Capture the cell that displays the provided text and extract its [X, Y] central coordinate. 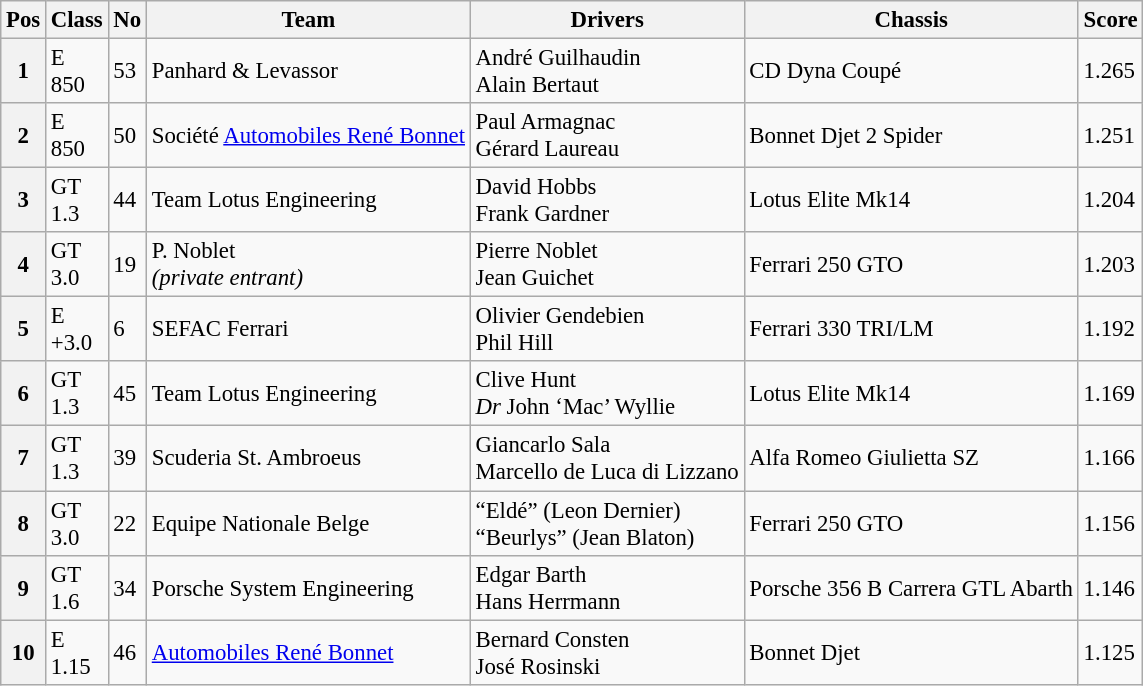
CD Dyna Coupé [911, 72]
1.203 [1110, 264]
Equipe Nationale Belge [308, 524]
2 [24, 136]
Panhard & Levassor [308, 72]
SEFAC Ferrari [308, 330]
9 [24, 588]
19 [127, 264]
45 [127, 394]
Giancarlo Sala Marcello de Luca di Lizzano [607, 458]
Drivers [607, 20]
8 [24, 524]
Team [308, 20]
53 [127, 72]
Porsche System Engineering [308, 588]
1 [24, 72]
Automobiles René Bonnet [308, 652]
Porsche 356 B Carrera GTL Abarth [911, 588]
Edgar Barth Hans Herrmann [607, 588]
Alfa Romeo Giulietta SZ [911, 458]
Bonnet Djet [911, 652]
7 [24, 458]
3 [24, 200]
Société Automobiles René Bonnet [308, 136]
1.204 [1110, 200]
“Eldé” (Leon Dernier) “Beurlys” (Jean Blaton) [607, 524]
22 [127, 524]
Bernard Consten José Rosinski [607, 652]
50 [127, 136]
5 [24, 330]
1.169 [1110, 394]
1.192 [1110, 330]
Pierre Noblet Jean Guichet [607, 264]
GT1.6 [78, 588]
Pos [24, 20]
Score [1110, 20]
Ferrari 330 TRI/LM [911, 330]
34 [127, 588]
Chassis [911, 20]
39 [127, 458]
1.146 [1110, 588]
Clive Hunt Dr John ‘Mac’ Wyllie [607, 394]
David Hobbs Frank Gardner [607, 200]
4 [24, 264]
10 [24, 652]
Class [78, 20]
E1.15 [78, 652]
46 [127, 652]
No [127, 20]
1.265 [1110, 72]
Scuderia St. Ambroeus [308, 458]
1.125 [1110, 652]
Bonnet Djet 2 Spider [911, 136]
E+3.0 [78, 330]
1.156 [1110, 524]
1.166 [1110, 458]
44 [127, 200]
1.251 [1110, 136]
Olivier Gendebien Phil Hill [607, 330]
P. Noblet(private entrant) [308, 264]
Paul Armagnac Gérard Laureau [607, 136]
André Guilhaudin Alain Bertaut [607, 72]
